Find where the given text appears and provide that cell's center as (X, Y) coordinate. 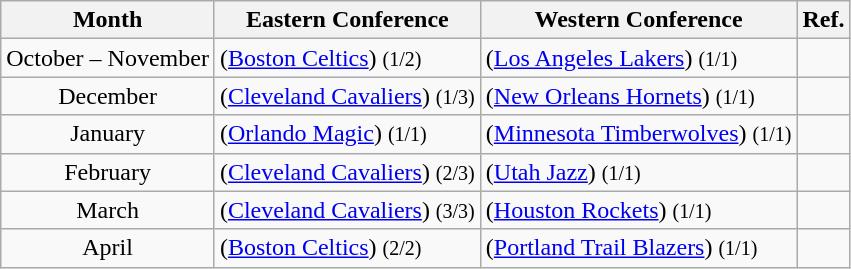
(Utah Jazz) (1/1) (638, 172)
(Orlando Magic) (1/1) (347, 134)
(Cleveland Cavaliers) (2/3) (347, 172)
December (108, 96)
October – November (108, 58)
March (108, 210)
Western Conference (638, 20)
(Los Angeles Lakers) (1/1) (638, 58)
February (108, 172)
Month (108, 20)
Eastern Conference (347, 20)
(Cleveland Cavaliers) (1/3) (347, 96)
(Boston Celtics) (2/2) (347, 248)
April (108, 248)
(New Orleans Hornets) (1/1) (638, 96)
(Boston Celtics) (1/2) (347, 58)
(Houston Rockets) (1/1) (638, 210)
January (108, 134)
(Minnesota Timberwolves) (1/1) (638, 134)
Ref. (824, 20)
(Cleveland Cavaliers) (3/3) (347, 210)
(Portland Trail Blazers) (1/1) (638, 248)
